Detect which cell encompasses the target text, then output its (X, Y) center coordinate. 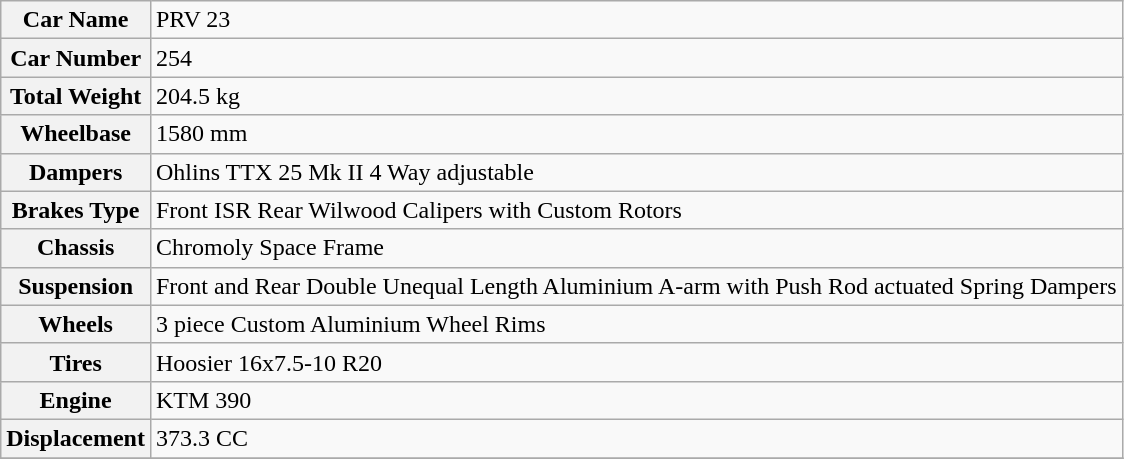
254 (636, 58)
Dampers (76, 172)
Brakes Type (76, 210)
Chromoly Space Frame (636, 248)
Wheels (76, 324)
Tires (76, 362)
PRV 23 (636, 20)
Car Number (76, 58)
204.5 kg (636, 96)
3 piece Custom Aluminium Wheel Rims (636, 324)
Wheelbase (76, 134)
1580 mm (636, 134)
Displacement (76, 438)
Hoosier 16x7.5-10 R20 (636, 362)
Total Weight (76, 96)
Car Name (76, 20)
373.3 CC (636, 438)
Ohlins TTX 25 Mk II 4 Way adjustable (636, 172)
Suspension (76, 286)
Front ISR Rear Wilwood Calipers with Custom Rotors (636, 210)
Chassis (76, 248)
Front and Rear Double Unequal Length Aluminium A-arm with Push Rod actuated Spring Dampers (636, 286)
KTM 390 (636, 400)
Engine (76, 400)
